From the cell containing the given text, extract its center point as [X, Y] coordinate. 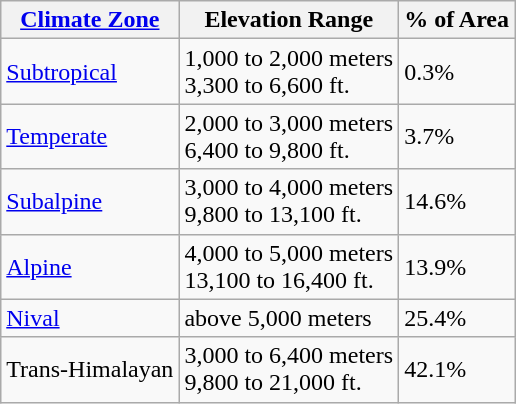
Subalpine [90, 202]
2,000 to 3,000 meters6,400 to 9,800 ft. [289, 136]
Trans-Himalayan [90, 370]
4,000 to 5,000 meters13,100 to 16,400 ft. [289, 266]
0.3% [457, 72]
1,000 to 2,000 meters3,300 to 6,600 ft. [289, 72]
% of Area [457, 20]
13.9% [457, 266]
Temperate [90, 136]
14.6% [457, 202]
Nival [90, 318]
Subtropical [90, 72]
Elevation Range [289, 20]
3.7% [457, 136]
3,000 to 6,400 meters9,800 to 21,000 ft. [289, 370]
above 5,000 meters [289, 318]
Alpine [90, 266]
42.1% [457, 370]
3,000 to 4,000 meters9,800 to 13,100 ft. [289, 202]
Climate Zone [90, 20]
25.4% [457, 318]
